Output the (X, Y) coordinate of the center of the cell containing the given text.  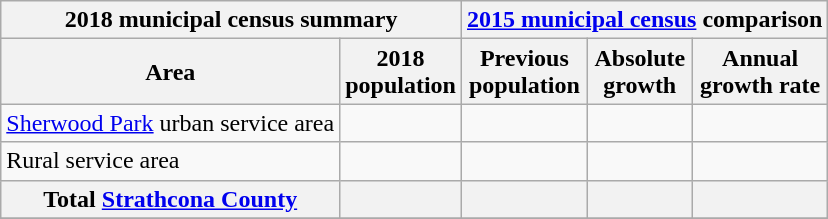
Sherwood Park urban service area (170, 123)
Absolutegrowth (640, 72)
Area (170, 72)
2018population (401, 72)
Rural service area (170, 161)
Previouspopulation (524, 72)
2018 municipal census summary (232, 20)
2015 municipal census comparison (644, 20)
Total Strathcona County (170, 199)
Annualgrowth rate (760, 72)
